Search for the cell housing the specified text and yield its (X, Y) center coordinate. 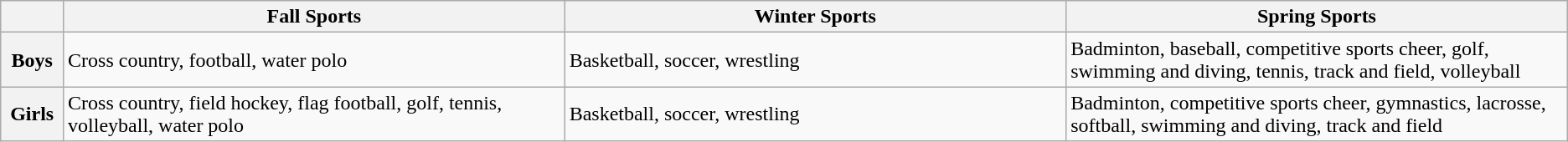
Winter Sports (816, 17)
Spring Sports (1317, 17)
Cross country, field hockey, flag football, golf, tennis, volleyball, water polo (315, 114)
Badminton, baseball, competitive sports cheer, golf, swimming and diving, tennis, track and field, volleyball (1317, 60)
Cross country, football, water polo (315, 60)
Fall Sports (315, 17)
Boys (32, 60)
Girls (32, 114)
Badminton, competitive sports cheer, gymnastics, lacrosse, softball, swimming and diving, track and field (1317, 114)
